Identify which cell holds the provided text, then report its (x, y) central coordinate. 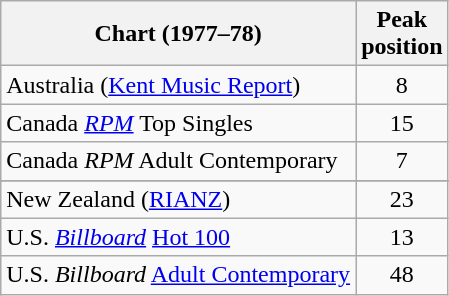
23 (402, 199)
U.S. Billboard Hot 100 (178, 237)
U.S. Billboard Adult Contemporary (178, 275)
Peakposition (402, 34)
15 (402, 123)
48 (402, 275)
Canada RPM Adult Contemporary (178, 161)
8 (402, 85)
Australia (Kent Music Report) (178, 85)
Chart (1977–78) (178, 34)
7 (402, 161)
New Zealand (RIANZ) (178, 199)
Canada RPM Top Singles (178, 123)
13 (402, 237)
